Scan for the cell matching the given text and deliver its [x, y] coordinate at center. 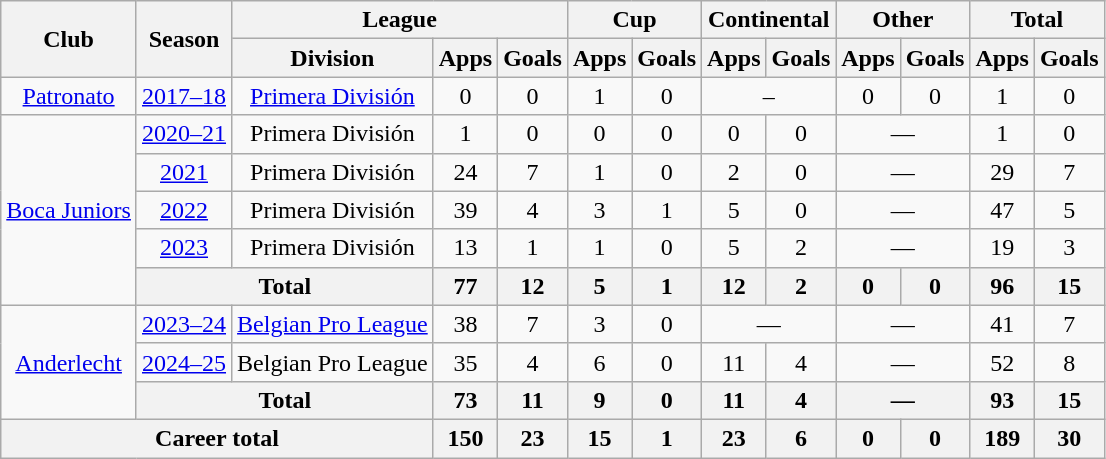
30 [1069, 438]
2022 [184, 210]
19 [1002, 248]
41 [1002, 324]
93 [1002, 400]
9 [599, 400]
2017–18 [184, 96]
Cup [634, 20]
Club [69, 39]
8 [1069, 362]
2024–25 [184, 362]
2021 [184, 172]
2023–24 [184, 324]
47 [1002, 210]
73 [465, 400]
Career total [217, 438]
39 [465, 210]
Season [184, 39]
Division [333, 58]
Anderlecht [69, 362]
2023 [184, 248]
52 [1002, 362]
38 [465, 324]
189 [1002, 438]
Other [903, 20]
13 [465, 248]
96 [1002, 286]
League [400, 20]
Patronato [69, 96]
– [769, 96]
Continental [769, 20]
29 [1002, 172]
35 [465, 362]
150 [465, 438]
24 [465, 172]
Boca Juniors [69, 210]
77 [465, 286]
2020–21 [184, 134]
